Capture the cell that displays the provided text and extract its (x, y) central coordinate. 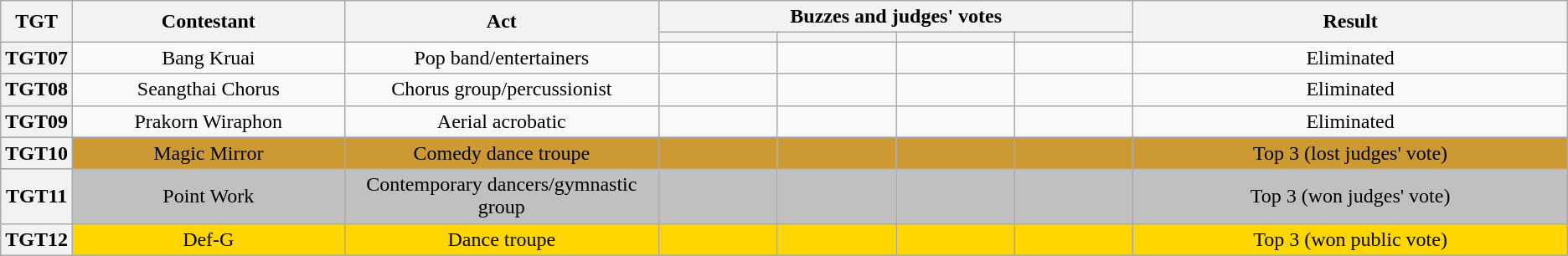
TGT08 (37, 90)
TGT07 (37, 58)
Chorus group/percussionist (501, 90)
Dance troupe (501, 239)
Magic Mirror (209, 153)
Contestant (209, 22)
TGT11 (37, 196)
Point Work (209, 196)
Aerial acrobatic (501, 121)
Prakorn Wiraphon (209, 121)
Def-G (209, 239)
Pop band/entertainers (501, 58)
Contemporary dancers/gymnastic group (501, 196)
Top 3 (lost judges' vote) (1350, 153)
Result (1350, 22)
TGT09 (37, 121)
Bang Kruai (209, 58)
Seangthai Chorus (209, 90)
Top 3 (won public vote) (1350, 239)
Act (501, 22)
TGT (37, 22)
Comedy dance troupe (501, 153)
TGT12 (37, 239)
Top 3 (won judges' vote) (1350, 196)
TGT10 (37, 153)
Buzzes and judges' votes (895, 17)
